Determine the (x, y) coordinate at the center of the cell enclosing the given text.  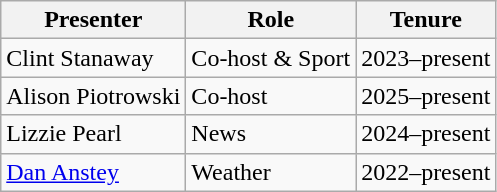
Weather (271, 172)
Role (271, 20)
Dan Anstey (94, 172)
2024–present (426, 134)
News (271, 134)
Tenure (426, 20)
Lizzie Pearl (94, 134)
Co-host (271, 96)
2025–present (426, 96)
Clint Stanaway (94, 58)
2023–present (426, 58)
Presenter (94, 20)
Alison Piotrowski (94, 96)
Co-host & Sport (271, 58)
2022–present (426, 172)
